Return (x, y) of the center of cell containing provided text 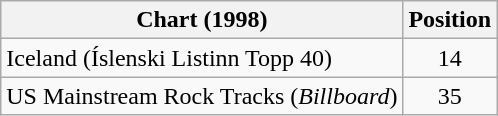
14 (450, 58)
US Mainstream Rock Tracks (Billboard) (202, 96)
Position (450, 20)
Iceland (Íslenski Listinn Topp 40) (202, 58)
Chart (1998) (202, 20)
35 (450, 96)
